Pinpoint the cell where the given text exists, returning its (X, Y) midpoint coordinate. 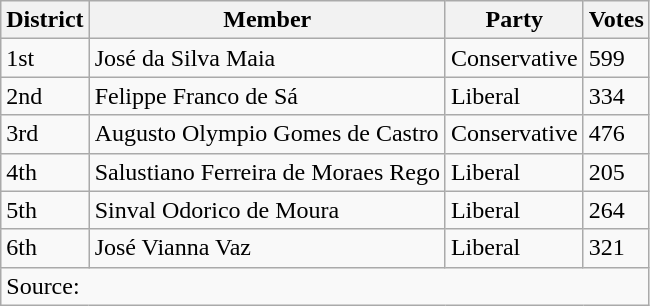
321 (616, 248)
Member (267, 20)
4th (45, 172)
1st (45, 58)
District (45, 20)
205 (616, 172)
José Vianna Vaz (267, 248)
Source: (326, 286)
Sinval Odorico de Moura (267, 210)
Felippe Franco de Sá (267, 96)
Augusto Olympio Gomes de Castro (267, 134)
6th (45, 248)
476 (616, 134)
334 (616, 96)
Votes (616, 20)
599 (616, 58)
José da Silva Maia (267, 58)
Salustiano Ferreira de Moraes Rego (267, 172)
2nd (45, 96)
Party (514, 20)
5th (45, 210)
264 (616, 210)
3rd (45, 134)
